Search for the cell housing the specified text and yield its (x, y) center coordinate. 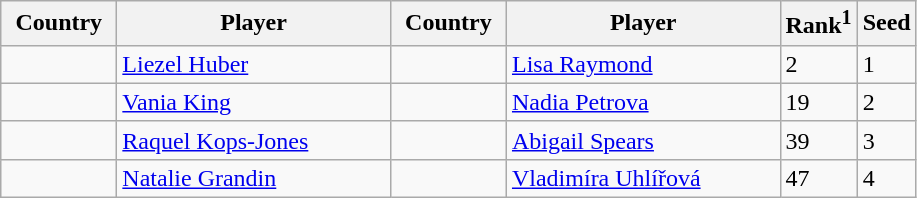
Rank1 (818, 24)
47 (818, 178)
1 (886, 64)
Lisa Raymond (643, 64)
Nadia Petrova (643, 102)
Natalie Grandin (254, 178)
3 (886, 140)
19 (818, 102)
Seed (886, 24)
Liezel Huber (254, 64)
Vania King (254, 102)
Abigail Spears (643, 140)
Vladimíra Uhlířová (643, 178)
39 (818, 140)
4 (886, 178)
Raquel Kops-Jones (254, 140)
